Capture the cell that displays the provided text and extract its (X, Y) central coordinate. 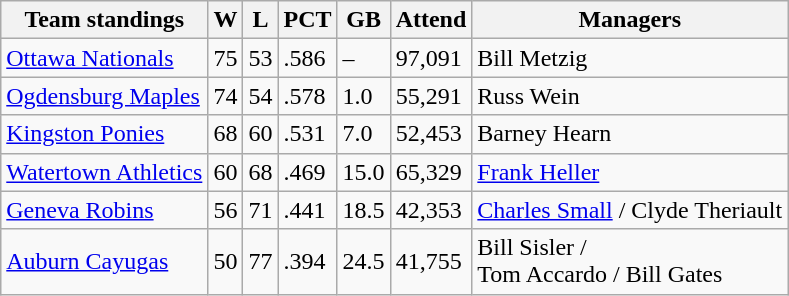
Ogdensburg Maples (104, 96)
74 (226, 96)
Team standings (104, 20)
65,329 (431, 172)
41,755 (431, 262)
W (226, 20)
Attend (431, 20)
50 (226, 262)
Kingston Ponies (104, 134)
Managers (630, 20)
75 (226, 58)
54 (260, 96)
71 (260, 210)
42,353 (431, 210)
Bill Sisler /Tom Accardo / Bill Gates (630, 262)
Frank Heller (630, 172)
18.5 (364, 210)
Geneva Robins (104, 210)
Ottawa Nationals (104, 58)
55,291 (431, 96)
PCT (308, 20)
97,091 (431, 58)
15.0 (364, 172)
1.0 (364, 96)
.586 (308, 58)
Barney Hearn (630, 134)
.441 (308, 210)
7.0 (364, 134)
.578 (308, 96)
Charles Small / Clyde Theriault (630, 210)
52,453 (431, 134)
Bill Metzig (630, 58)
Auburn Cayugas (104, 262)
.394 (308, 262)
77 (260, 262)
Watertown Athletics (104, 172)
24.5 (364, 262)
.469 (308, 172)
– (364, 58)
53 (260, 58)
.531 (308, 134)
GB (364, 20)
L (260, 20)
Russ Wein (630, 96)
56 (226, 210)
